Find where the given text appears and provide that cell's center as (X, Y) coordinate. 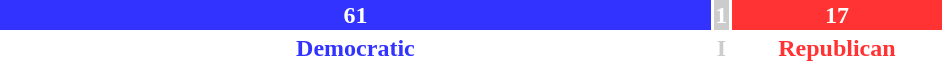
17 (837, 15)
61 (356, 15)
1 (722, 15)
